Provide the [x, y] coordinate of the cell's center where the given text is located.  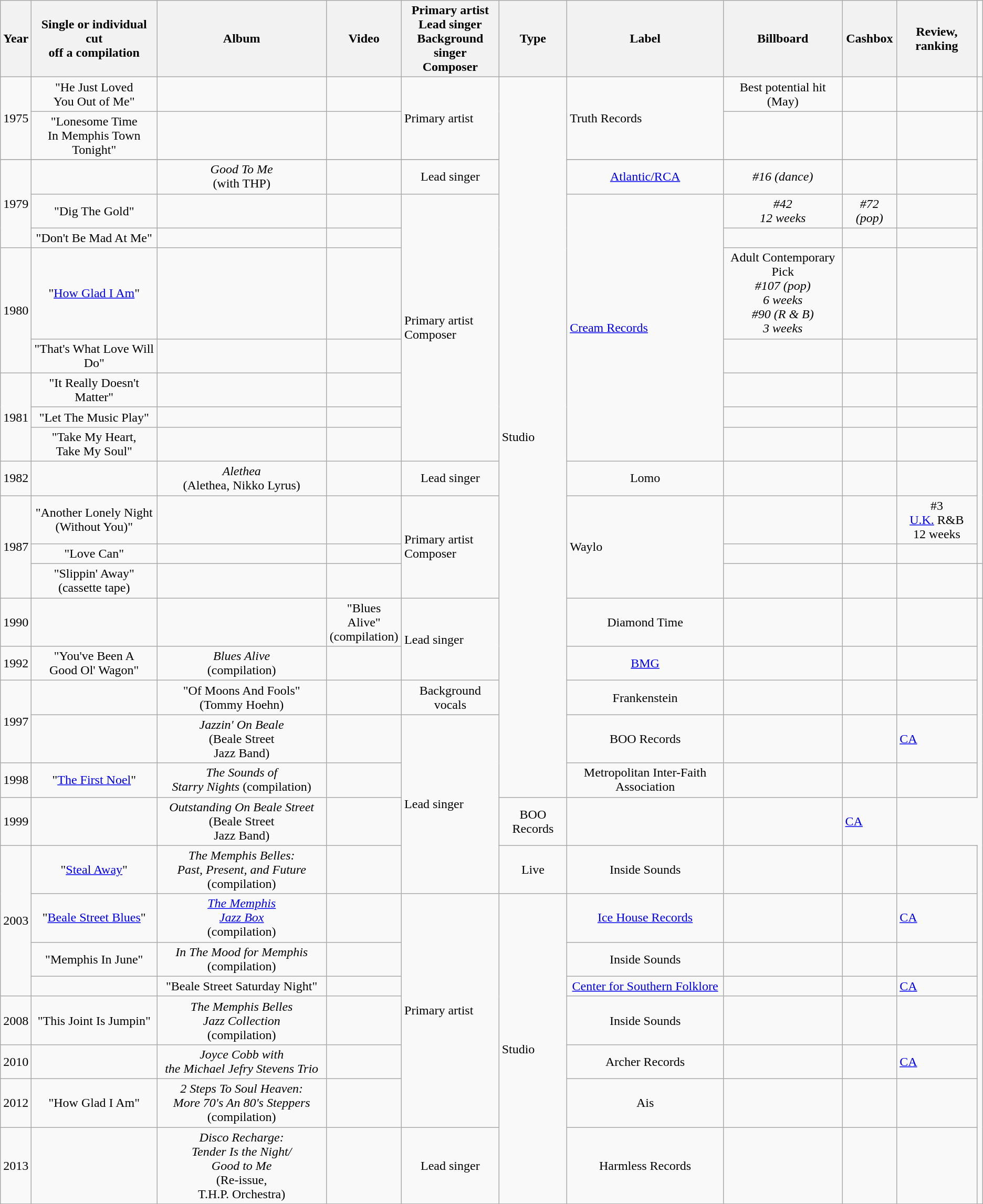
Jazzin' On Beale(Beale StreetJazz Band) [242, 739]
"It Really Doesn't Matter" [95, 390]
2003 [16, 921]
1981 [16, 417]
Primary artistLead singerBackground singerComposer [451, 39]
"Beale Street Blues" [95, 918]
#16 (dance) [782, 176]
1979 [16, 204]
1998 [16, 780]
#3U.K. R&B12 weeks [937, 520]
Cashbox [870, 39]
Frankenstein [645, 697]
"The First Noel" [95, 780]
2008 [16, 1020]
"Let The Music Play" [95, 417]
2013 [16, 1165]
"Another Lonely Night(Without You)" [95, 520]
1975 [16, 119]
Disco Recharge:Tender Is the Night/Good to Me(Re-issue,T.H.P. Orchestra) [242, 1165]
"This Joint Is Jumpin" [95, 1020]
Live [533, 870]
Archer Records [645, 1062]
2012 [16, 1103]
"Love Can" [95, 554]
Single or individual cutoff a compilation [95, 39]
Lomo [645, 478]
1990 [16, 622]
2 Steps To Soul Heaven:More 70's An 80's Steppers(compilation) [242, 1103]
"Of Moons And Fools"(Tommy Hoehn) [242, 697]
BMG [645, 664]
Metropolitan Inter-Faith Association [645, 780]
1982 [16, 478]
The MemphisJazz Box(compilation) [242, 918]
Joyce Cobb withthe Michael Jefry Stevens Trio [242, 1062]
Waylo [645, 547]
1999 [16, 821]
Diamond Time [645, 622]
"Blues Alive"(compilation) [364, 622]
Best potential hit(May) [782, 95]
"He Just LovedYou Out of Me" [95, 95]
2010 [16, 1062]
1992 [16, 664]
Background vocals [451, 697]
In The Mood for Memphis (compilation) [242, 959]
Billboard [782, 39]
"Beale Street Saturday Night" [242, 986]
Label [645, 39]
"Steal Away" [95, 870]
Album [242, 39]
Atlantic/RCA [645, 176]
The Memphis Belles:Past, Present, and Future(compilation) [242, 870]
"Memphis In June" [95, 959]
Alethea(Alethea, Nikko Lyrus) [242, 478]
Cream Records [645, 328]
Blues Alive(compilation) [242, 664]
#72 (pop) [870, 211]
The Sounds ofStarry Nights (compilation) [242, 780]
"Take My Heart,Take My Soul" [95, 444]
Year [16, 39]
1997 [16, 721]
Adult Contemporary Pick#107 (pop)6 weeks#90 (R & B)3 weeks [782, 293]
"Don't Be Mad At Me" [95, 238]
"Lonesome TimeIn Memphis Town Tonight" [95, 135]
Type [533, 39]
1980 [16, 310]
"You've Been AGood Ol' Wagon" [95, 664]
Harmless Records [645, 1165]
Video [364, 39]
"That's What Love Will Do" [95, 356]
#4212 weeks [782, 211]
"Dig The Gold" [95, 211]
Outstanding On Beale Street(Beale StreetJazz Band) [242, 821]
The Memphis BellesJazz Collection(compilation) [242, 1020]
Truth Records [645, 119]
Good To Me(with THP) [242, 176]
1987 [16, 547]
"Slippin' Away"(cassette tape) [95, 581]
Review, ranking [937, 39]
Center for Southern Folklore [645, 986]
Ais [645, 1103]
Ice House Records [645, 918]
